Find where the given text appears and provide that cell's center as (x, y) coordinate. 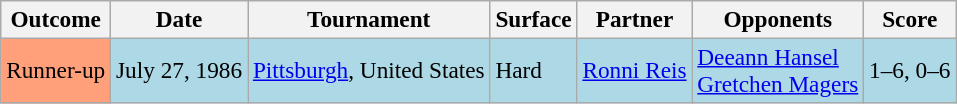
Opponents (778, 19)
Partner (634, 19)
Hard (534, 70)
Tournament (369, 19)
Surface (534, 19)
July 27, 1986 (180, 70)
Date (180, 19)
1–6, 0–6 (910, 70)
Pittsburgh, United States (369, 70)
Ronni Reis (634, 70)
Deeann Hansel Gretchen Magers (778, 70)
Score (910, 19)
Outcome (56, 19)
Runner-up (56, 70)
